Output the (x, y) coordinate of the center of the cell containing the given text.  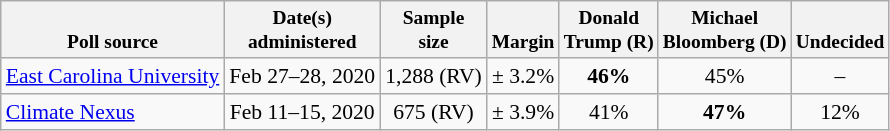
Feb 27–28, 2020 (302, 76)
DonaldTrump (R) (608, 30)
± 3.9% (523, 112)
Poll source (113, 30)
12% (840, 112)
MichaelBloomberg (D) (724, 30)
Undecided (840, 30)
46% (608, 76)
Feb 11–15, 2020 (302, 112)
45% (724, 76)
Margin (523, 30)
1,288 (RV) (434, 76)
– (840, 76)
41% (608, 112)
East Carolina University (113, 76)
Date(s)administered (302, 30)
Climate Nexus (113, 112)
Samplesize (434, 30)
± 3.2% (523, 76)
47% (724, 112)
675 (RV) (434, 112)
